From the cell containing the given text, extract its center point as (X, Y) coordinate. 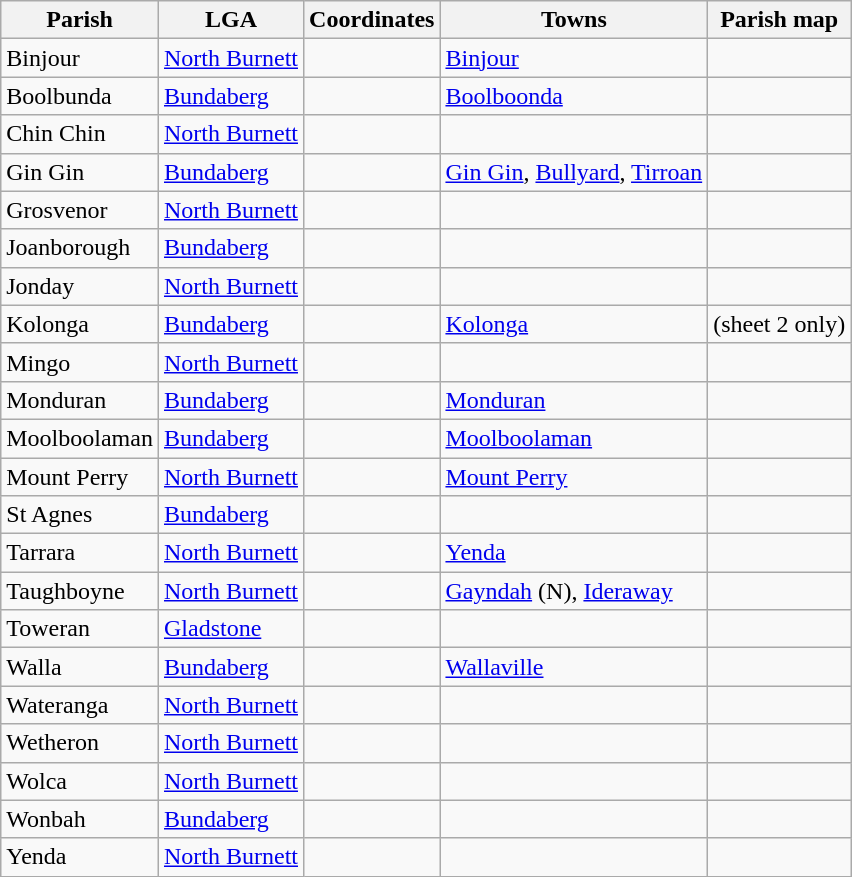
LGA (230, 20)
Wonbah (80, 819)
Gayndah (N), Ideraway (574, 591)
Mingo (80, 362)
Grosvenor (80, 210)
Boolboonda (574, 96)
Wolca (80, 781)
Gin Gin, Bullyard, Tirroan (574, 172)
Taughboyne (80, 591)
St Agnes (80, 515)
Coordinates (372, 20)
Wateranga (80, 705)
Parish map (780, 20)
(sheet 2 only) (780, 324)
Walla (80, 667)
Gladstone (230, 629)
Chin Chin (80, 134)
Boolbunda (80, 96)
Wetheron (80, 743)
Gin Gin (80, 172)
Joanborough (80, 248)
Wallaville (574, 667)
Towns (574, 20)
Jonday (80, 286)
Tarrara (80, 553)
Toweran (80, 629)
Parish (80, 20)
